Identify which cell holds the provided text, then report its [X, Y] central coordinate. 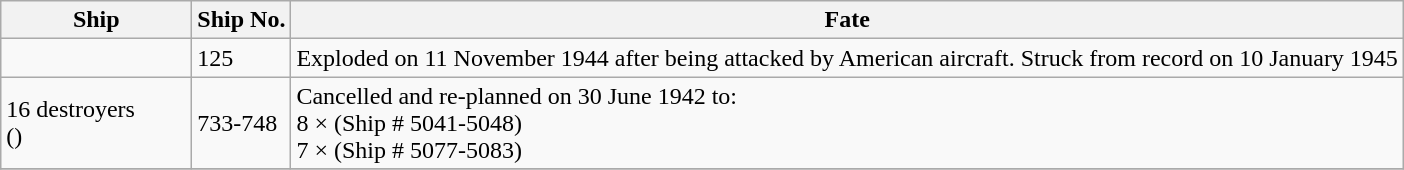
Cancelled and re-planned on 30 June 1942 to: 8 × (Ship # 5041-5048)7 × (Ship # 5077-5083) [847, 123]
Ship No. [242, 20]
733-748 [242, 123]
Fate [847, 20]
Exploded on 11 November 1944 after being attacked by American aircraft. Struck from record on 10 January 1945 [847, 58]
16 destroyers() [96, 123]
125 [242, 58]
Ship [96, 20]
